Output the (X, Y) coordinate of the center of the cell containing the given text.  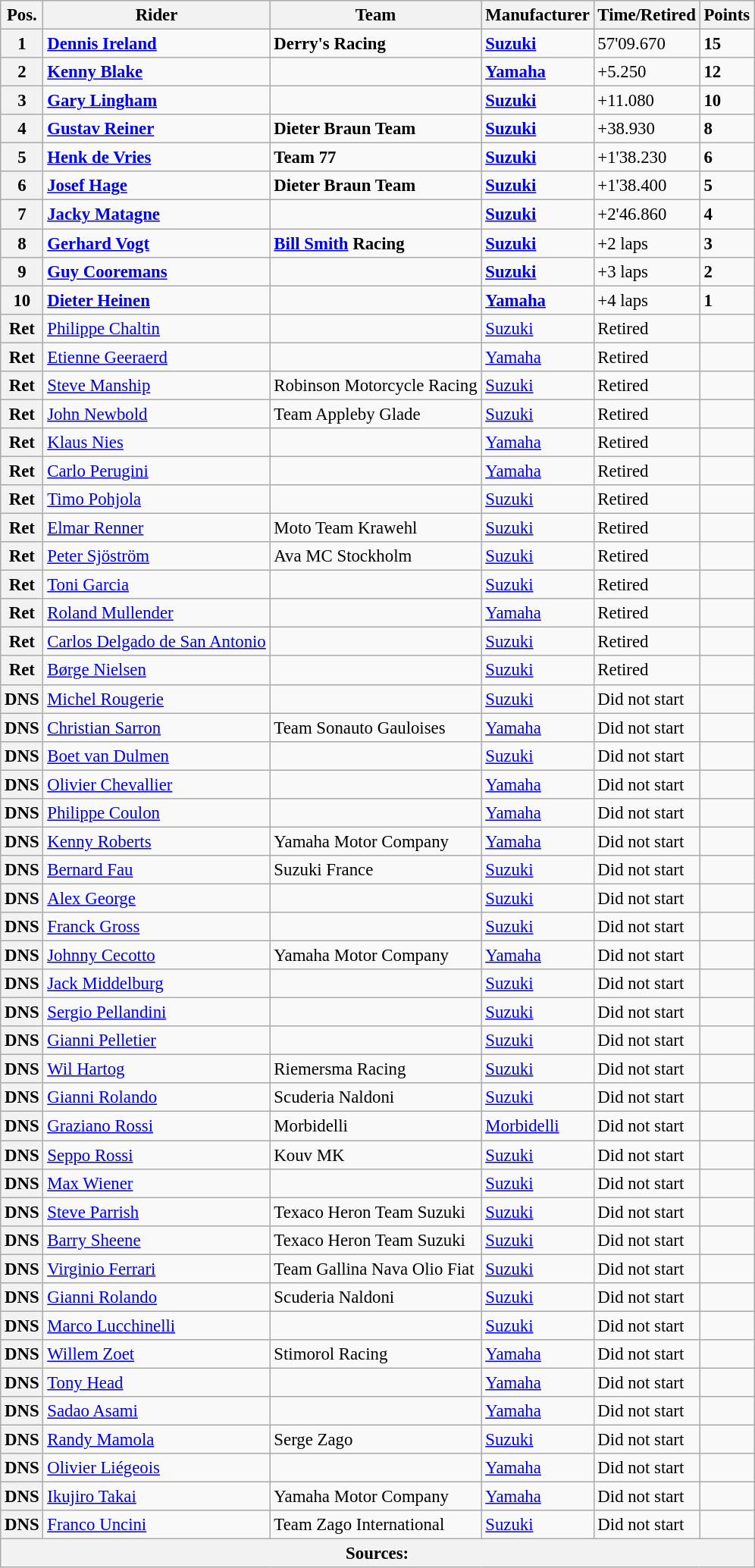
Bernard Fau (156, 870)
Alex George (156, 898)
Carlo Perugini (156, 471)
Michel Rougerie (156, 699)
Christian Sarron (156, 728)
Etienne Geeraerd (156, 357)
Stimorol Racing (376, 1354)
Steve Parrish (156, 1212)
Jacky Matagne (156, 214)
Peter Sjöström (156, 556)
Robinson Motorcycle Racing (376, 386)
Sources: (377, 1554)
Max Wiener (156, 1183)
+2 laps (647, 243)
Barry Sheene (156, 1240)
Gary Lingham (156, 101)
Moto Team Krawehl (376, 528)
+2'46.860 (647, 214)
Team Zago International (376, 1525)
Philippe Chaltin (156, 328)
Børge Nielsen (156, 671)
Sadao Asami (156, 1411)
Rider (156, 15)
Johnny Cecotto (156, 956)
9 (22, 271)
Serge Zago (376, 1440)
Olivier Liégeois (156, 1468)
Dieter Heinen (156, 300)
Team (376, 15)
Randy Mamola (156, 1440)
+3 laps (647, 271)
+1'38.230 (647, 158)
Toni Garcia (156, 585)
57'09.670 (647, 44)
Tony Head (156, 1382)
Sergio Pellandini (156, 1012)
Team Sonauto Gauloises (376, 728)
+5.250 (647, 72)
Kouv MK (376, 1155)
Team 77 (376, 158)
Steve Manship (156, 386)
Seppo Rossi (156, 1155)
Manufacturer (537, 15)
Josef Hage (156, 186)
Time/Retired (647, 15)
15 (726, 44)
Elmar Renner (156, 528)
Derry's Racing (376, 44)
Gustav Reiner (156, 129)
Wil Hartog (156, 1069)
Guy Cooremans (156, 271)
Kenny Roberts (156, 841)
Franco Uncini (156, 1525)
Carlos Delgado de San Antonio (156, 642)
Philippe Coulon (156, 813)
Boet van Dulmen (156, 756)
+4 laps (647, 300)
Dennis Ireland (156, 44)
Team Gallina Nava Olio Fiat (376, 1269)
+1'38.400 (647, 186)
Marco Lucchinelli (156, 1325)
Bill Smith Racing (376, 243)
Kenny Blake (156, 72)
+38.930 (647, 129)
Riemersma Racing (376, 1069)
Suzuki France (376, 870)
Franck Gross (156, 927)
Olivier Chevallier (156, 784)
Ikujiro Takai (156, 1497)
12 (726, 72)
Virginio Ferrari (156, 1269)
Gerhard Vogt (156, 243)
Willem Zoet (156, 1354)
John Newbold (156, 414)
Ava MC Stockholm (376, 556)
Jack Middelburg (156, 984)
Timo Pohjola (156, 499)
Gianni Pelletier (156, 1041)
Team Appleby Glade (376, 414)
+11.080 (647, 101)
7 (22, 214)
Graziano Rossi (156, 1126)
Pos. (22, 15)
Roland Mullender (156, 613)
Klaus Nies (156, 443)
Points (726, 15)
Henk de Vries (156, 158)
